Identify which cell holds the provided text, then report its (X, Y) central coordinate. 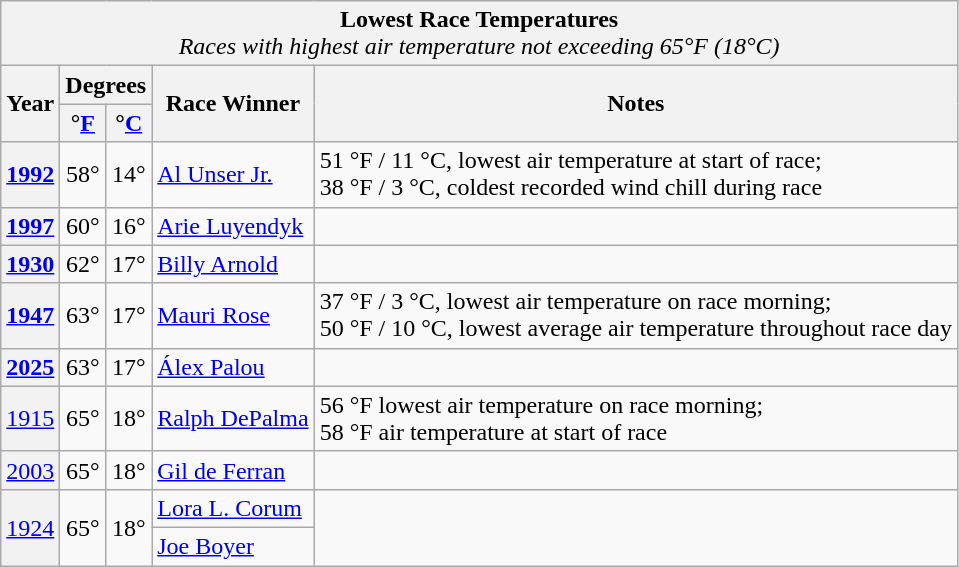
1930 (30, 264)
16° (129, 226)
Gil de Ferran (233, 470)
14° (129, 174)
Lowest Race TemperaturesRaces with highest air temperature not exceeding 65°F (18°C) (480, 34)
Joe Boyer (233, 546)
62° (83, 264)
2025 (30, 367)
Ralph DePalma (233, 418)
1924 (30, 527)
Arie Luyendyk (233, 226)
Billy Arnold (233, 264)
37 °F / 3 °C, lowest air temperature on race morning;50 °F / 10 °C, lowest average air temperature throughout race day (636, 316)
Race Winner (233, 104)
Degrees (106, 85)
51 °F / 11 °C, lowest air temperature at start of race;38 °F / 3 °C, coldest recorded wind chill during race (636, 174)
58° (83, 174)
1915 (30, 418)
°C (129, 123)
2003 (30, 470)
Álex Palou (233, 367)
60° (83, 226)
Lora L. Corum (233, 508)
Notes (636, 104)
Mauri Rose (233, 316)
1997 (30, 226)
Year (30, 104)
1992 (30, 174)
°F (83, 123)
1947 (30, 316)
Al Unser Jr. (233, 174)
56 °F lowest air temperature on race morning;58 °F air temperature at start of race (636, 418)
